Pinpoint the cell where the given text exists, returning its (x, y) midpoint coordinate. 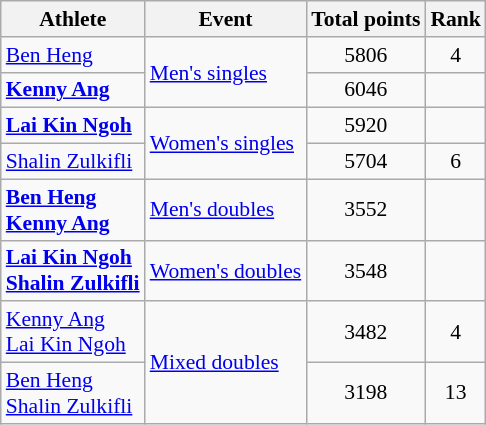
Total points (366, 19)
Lai Kin Ngoh (73, 126)
3548 (366, 270)
13 (456, 394)
3552 (366, 210)
Rank (456, 19)
5920 (366, 126)
Ben HengKenny Ang (73, 210)
Ben Heng (73, 55)
Lai Kin NgohShalin Zulkifli (73, 270)
Women's singles (226, 144)
3198 (366, 394)
Men's doubles (226, 210)
3482 (366, 332)
5806 (366, 55)
6 (456, 162)
Kenny Ang (73, 90)
Mixed doubles (226, 363)
Women's doubles (226, 270)
Men's singles (226, 72)
Event (226, 19)
Kenny AngLai Kin Ngoh (73, 332)
5704 (366, 162)
Ben HengShalin Zulkifli (73, 394)
Athlete (73, 19)
Shalin Zulkifli (73, 162)
6046 (366, 90)
